Return the [X, Y] coordinate for the center point of the cell that contains the specified text.  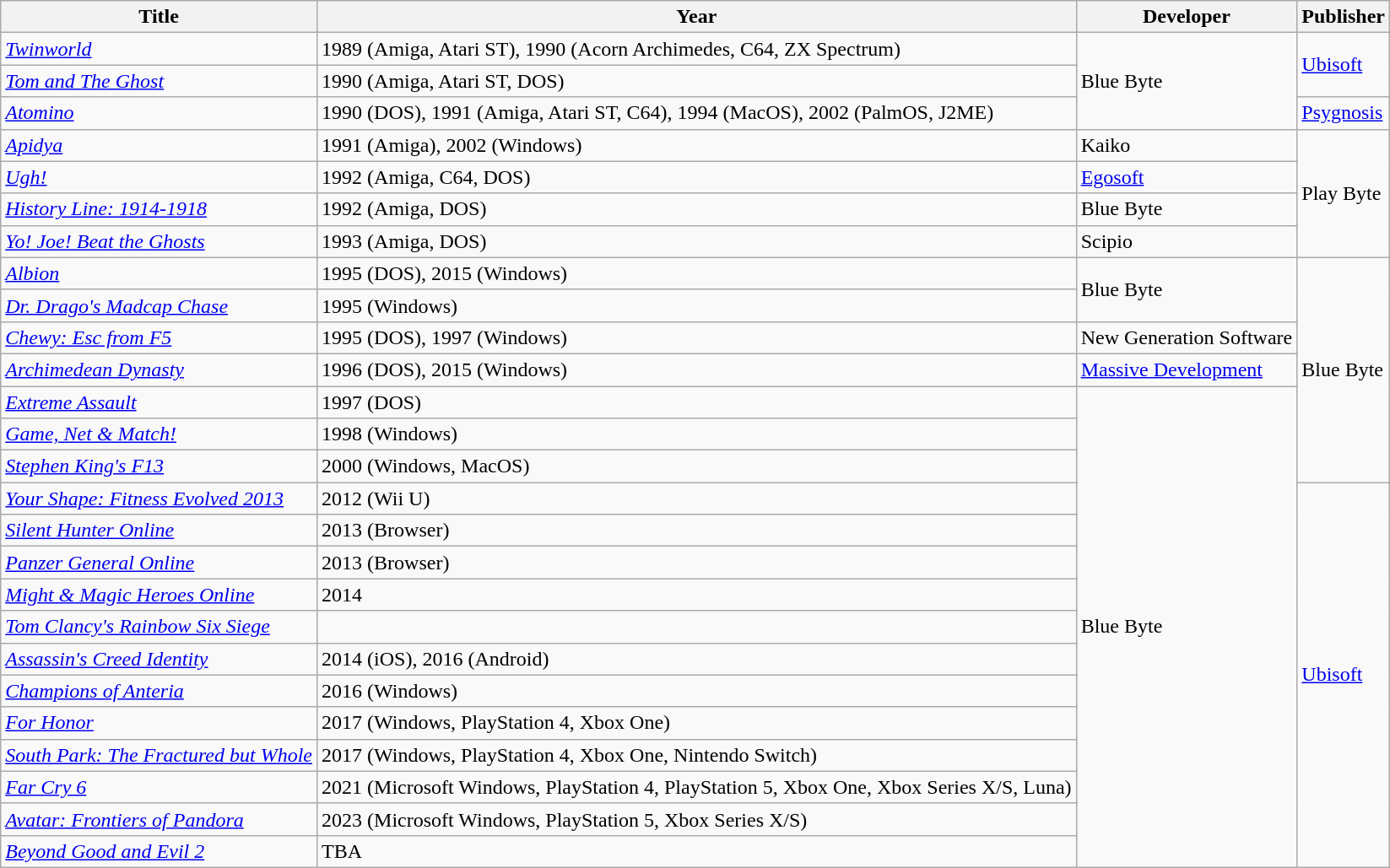
Developer [1187, 17]
Title [159, 17]
Game, Net & Match! [159, 434]
2017 (Windows, PlayStation 4, Xbox One, Nintendo Switch) [697, 755]
Far Cry 6 [159, 787]
2000 (Windows, MacOS) [697, 466]
1992 (Amiga, C64, DOS) [697, 177]
Dr. Drago's Madcap Chase [159, 305]
Yo! Joe! Beat the Ghosts [159, 241]
Atomino [159, 113]
Stephen King's F13 [159, 466]
For Honor [159, 723]
2016 (Windows) [697, 691]
Egosoft [1187, 177]
2021 (Microsoft Windows, PlayStation 4, PlayStation 5, Xbox One, Xbox Series X/S, Luna) [697, 787]
1995 (DOS), 2015 (Windows) [697, 273]
1996 (DOS), 2015 (Windows) [697, 369]
Tom Clancy's Rainbow Six Siege [159, 627]
Apidya [159, 145]
Play Byte [1344, 193]
Year [697, 17]
Panzer General Online [159, 563]
Albion [159, 273]
1990 (DOS), 1991 (Amiga, Atari ST, C64), 1994 (MacOS), 2002 (PalmOS, J2ME) [697, 113]
New Generation Software [1187, 337]
Archimedean Dynasty [159, 369]
1997 (DOS) [697, 402]
Your Shape: Fitness Evolved 2013 [159, 499]
Publisher [1344, 17]
Beyond Good and Evil 2 [159, 851]
Avatar: Frontiers of Pandora [159, 819]
1993 (Amiga, DOS) [697, 241]
1992 (Amiga, DOS) [697, 209]
South Park: The Fractured but Whole [159, 755]
Might & Magic Heroes Online [159, 595]
2012 (Wii U) [697, 499]
Chewy: Esc from F5 [159, 337]
Tom and The Ghost [159, 81]
1998 (Windows) [697, 434]
History Line: 1914-1918 [159, 209]
Scipio [1187, 241]
Ugh! [159, 177]
2017 (Windows, PlayStation 4, Xbox One) [697, 723]
Champions of Anteria [159, 691]
Kaiko [1187, 145]
1995 (Windows) [697, 305]
2014 [697, 595]
Twinworld [159, 49]
Massive Development [1187, 369]
Silent Hunter Online [159, 531]
2023 (Microsoft Windows, PlayStation 5, Xbox Series X/S) [697, 819]
1995 (DOS), 1997 (Windows) [697, 337]
TBA [697, 851]
Psygnosis [1344, 113]
Assassin's Creed Identity [159, 659]
1989 (Amiga, Atari ST), 1990 (Acorn Archimedes, C64, ZX Spectrum) [697, 49]
Extreme Assault [159, 402]
2014 (iOS), 2016 (Android) [697, 659]
1990 (Amiga, Atari ST, DOS) [697, 81]
1991 (Amiga), 2002 (Windows) [697, 145]
